Identify which cell holds the provided text, then report its (X, Y) central coordinate. 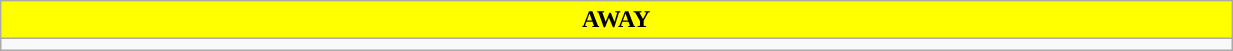
AWAY (616, 20)
